Search for the cell housing the specified text and yield its [x, y] center coordinate. 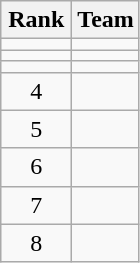
Team [106, 20]
6 [36, 167]
5 [36, 129]
Rank [36, 20]
8 [36, 243]
4 [36, 91]
7 [36, 205]
